From the cell containing the given text, extract its center point as (x, y) coordinate. 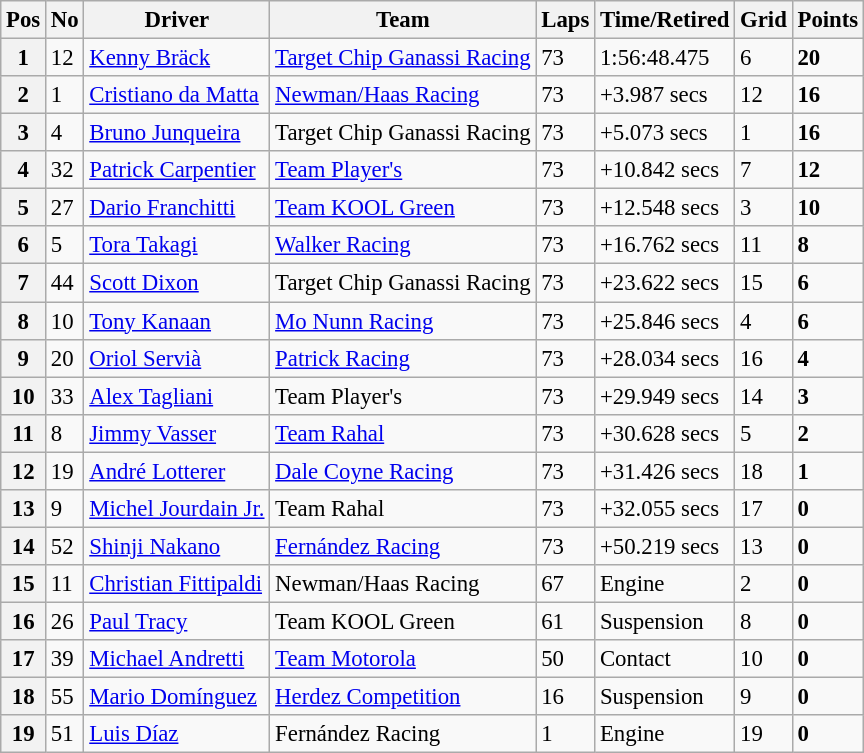
32 (65, 170)
+30.628 secs (665, 433)
Team Motorola (403, 659)
39 (65, 659)
No (65, 20)
Tony Kanaan (177, 321)
Shinji Nakano (177, 546)
Laps (566, 20)
1:56:48.475 (665, 58)
Kenny Bräck (177, 58)
Herdez Competition (403, 697)
+12.548 secs (665, 208)
+25.846 secs (665, 321)
Christian Fittipaldi (177, 584)
+23.622 secs (665, 283)
Alex Tagliani (177, 396)
Michael Andretti (177, 659)
67 (566, 584)
27 (65, 208)
Mario Domínguez (177, 697)
Dale Coyne Racing (403, 471)
Pos (24, 20)
Tora Takagi (177, 245)
+5.073 secs (665, 133)
33 (65, 396)
André Lotterer (177, 471)
26 (65, 621)
51 (65, 734)
55 (65, 697)
Time/Retired (665, 20)
Scott Dixon (177, 283)
Points (828, 20)
Michel Jourdain Jr. (177, 509)
+29.949 secs (665, 396)
Luis Díaz (177, 734)
61 (566, 621)
+10.842 secs (665, 170)
50 (566, 659)
+50.219 secs (665, 546)
Bruno Junqueira (177, 133)
52 (65, 546)
Oriol Servià (177, 358)
Paul Tracy (177, 621)
+16.762 secs (665, 245)
+32.055 secs (665, 509)
Mo Nunn Racing (403, 321)
+28.034 secs (665, 358)
+31.426 secs (665, 471)
Cristiano da Matta (177, 95)
44 (65, 283)
Patrick Racing (403, 358)
Driver (177, 20)
Dario Franchitti (177, 208)
Jimmy Vasser (177, 433)
Walker Racing (403, 245)
+3.987 secs (665, 95)
Team (403, 20)
Patrick Carpentier (177, 170)
Grid (764, 20)
Contact (665, 659)
